Pinpoint the cell where the given text exists, returning its (X, Y) midpoint coordinate. 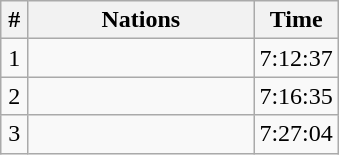
7:12:37 (296, 58)
# (14, 20)
7:16:35 (296, 96)
Nations (141, 20)
2 (14, 96)
3 (14, 134)
Time (296, 20)
7:27:04 (296, 134)
1 (14, 58)
